Determine the (x, y) coordinate at the center of the cell enclosing the given text.  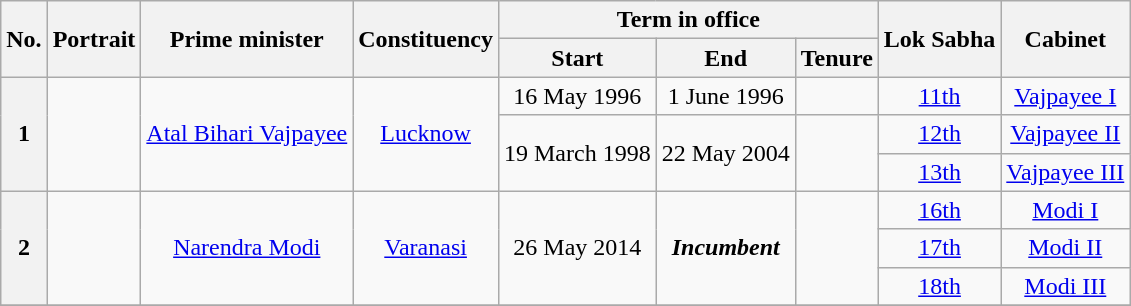
End (726, 58)
Cabinet (1066, 39)
1 June 1996 (726, 96)
Constituency (426, 39)
Term in office (688, 20)
18th (939, 286)
Varanasi (426, 248)
Tenure (836, 58)
2 (24, 248)
17th (939, 248)
19 March 1998 (577, 153)
16th (939, 210)
Modi III (1066, 286)
12th (939, 134)
Vajpayee I (1066, 96)
Portrait (94, 39)
Prime minister (247, 39)
Vajpayee II (1066, 134)
11th (939, 96)
1 (24, 134)
22 May 2004 (726, 153)
Lok Sabha (939, 39)
Start (577, 58)
26 May 2014 (577, 248)
Narendra Modi (247, 248)
No. (24, 39)
Atal Bihari Vajpayee (247, 134)
13th (939, 172)
Modi I (1066, 210)
Lucknow (426, 134)
16 May 1996 (577, 96)
Vajpayee III (1066, 172)
Incumbent (726, 248)
Modi II (1066, 248)
